For the text-containing cell, return its midpoint in [X, Y] coordinate format. 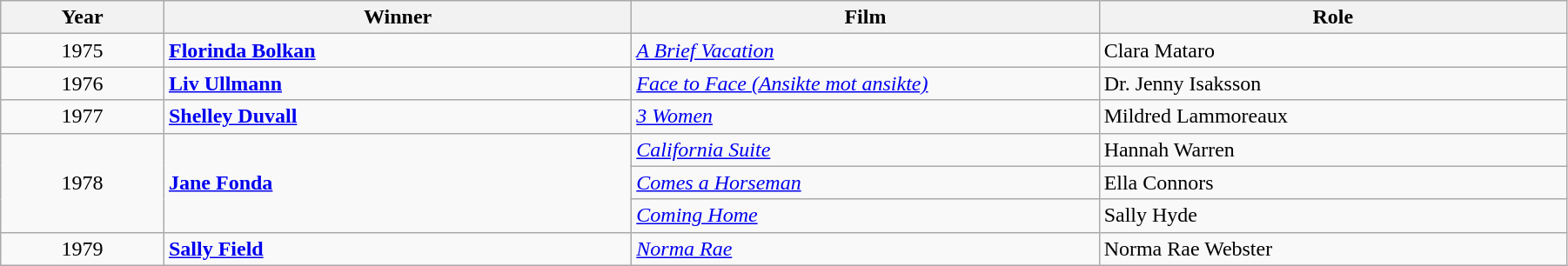
Year [83, 17]
A Brief Vacation [865, 50]
Norma Rae Webster [1333, 249]
Coming Home [865, 216]
Mildred Lammoreaux [1333, 116]
Face to Face (Ansikte mot ansikte) [865, 83]
Comes a Horseman [865, 183]
Florinda Bolkan [397, 50]
1976 [83, 83]
California Suite [865, 150]
Clara Mataro [1333, 50]
Jane Fonda [397, 183]
1979 [83, 249]
Sally Hyde [1333, 216]
Film [865, 17]
Role [1333, 17]
Liv Ullmann [397, 83]
Winner [397, 17]
Norma Rae [865, 249]
Hannah Warren [1333, 150]
3 Women [865, 116]
1978 [83, 183]
Dr. Jenny Isaksson [1333, 83]
1975 [83, 50]
Sally Field [397, 249]
1977 [83, 116]
Shelley Duvall [397, 116]
Ella Connors [1333, 183]
